Search for the cell housing the specified text and yield its (X, Y) center coordinate. 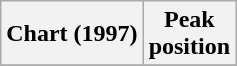
Peakposition (189, 34)
Chart (1997) (72, 34)
